Scan for the cell matching the given text and deliver its [X, Y] coordinate at center. 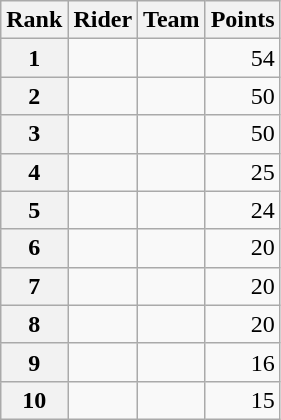
54 [242, 58]
8 [34, 324]
3 [34, 134]
1 [34, 58]
5 [34, 210]
25 [242, 172]
16 [242, 362]
24 [242, 210]
Rider [103, 20]
Rank [34, 20]
Points [242, 20]
9 [34, 362]
2 [34, 96]
10 [34, 400]
4 [34, 172]
7 [34, 286]
Team [172, 20]
15 [242, 400]
6 [34, 248]
